Detect which cell encompasses the target text, then output its (X, Y) center coordinate. 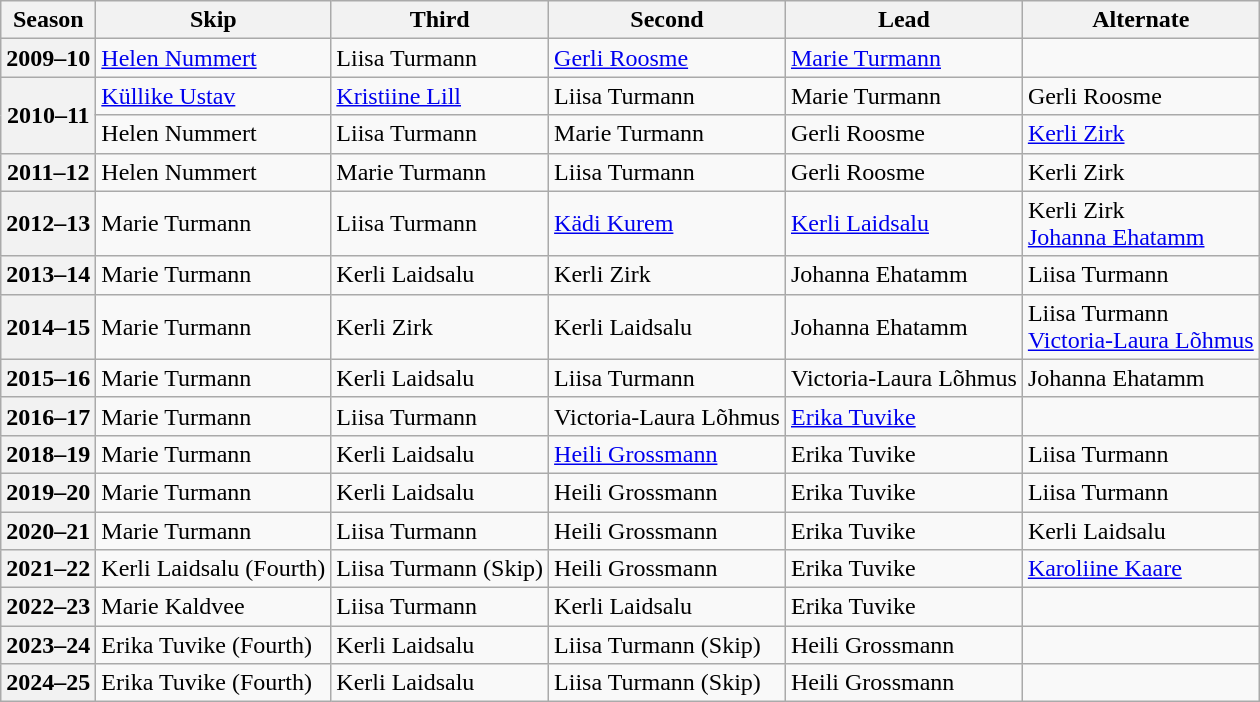
Marie Kaldvee (214, 607)
2015–16 (48, 378)
Lead (904, 20)
2019–20 (48, 492)
2010–11 (48, 115)
Küllike Ustav (214, 96)
Skip (214, 20)
Kristiine Lill (440, 96)
2014–15 (48, 326)
Third (440, 20)
2024–25 (48, 683)
Karoliine Kaare (1140, 569)
2011–12 (48, 172)
2018–19 (48, 454)
Liisa Turmann Victoria-Laura Lõhmus (1140, 326)
2009–10 (48, 58)
2023–24 (48, 645)
Kädi Kurem (668, 224)
2013–14 (48, 275)
2021–22 (48, 569)
2012–13 (48, 224)
2020–21 (48, 531)
Second (668, 20)
Season (48, 20)
Kerli Laidsalu (Fourth) (214, 569)
Alternate (1140, 20)
2016–17 (48, 416)
Kerli Zirk Johanna Ehatamm (1140, 224)
2022–23 (48, 607)
